Capture the cell that displays the provided text and extract its [x, y] central coordinate. 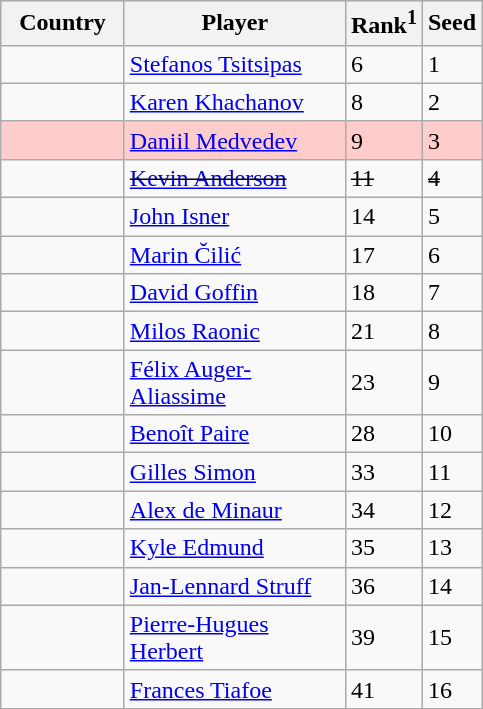
Frances Tiafoe [234, 689]
Alex de Minaur [234, 510]
Seed [452, 24]
Kevin Anderson [234, 178]
41 [384, 689]
David Goffin [234, 293]
39 [384, 638]
7 [452, 293]
Benoît Paire [234, 434]
21 [384, 331]
34 [384, 510]
33 [384, 472]
Milos Raonic [234, 331]
4 [452, 178]
35 [384, 548]
Félix Auger-Aliassime [234, 382]
18 [384, 293]
1 [452, 64]
Country [63, 24]
15 [452, 638]
2 [452, 102]
17 [384, 255]
Player [234, 24]
Daniil Medvedev [234, 140]
10 [452, 434]
Karen Khachanov [234, 102]
12 [452, 510]
Jan-Lennard Struff [234, 586]
3 [452, 140]
Kyle Edmund [234, 548]
Pierre-Hugues Herbert [234, 638]
28 [384, 434]
Rank1 [384, 24]
Gilles Simon [234, 472]
5 [452, 217]
13 [452, 548]
John Isner [234, 217]
36 [384, 586]
Stefanos Tsitsipas [234, 64]
16 [452, 689]
23 [384, 382]
Marin Čilić [234, 255]
